For the text-containing cell, return its midpoint in [x, y] coordinate format. 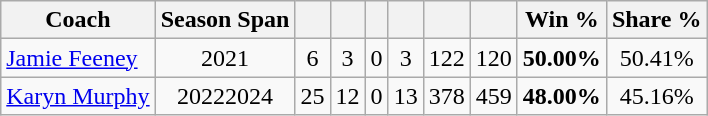
Coach [78, 20]
48.00% [562, 96]
45.16% [656, 96]
Share % [656, 20]
Win % [562, 20]
120 [494, 58]
Karyn Murphy [78, 96]
50.41% [656, 58]
459 [494, 96]
122 [446, 58]
50.00% [562, 58]
2021 [225, 58]
6 [312, 58]
13 [406, 96]
20222024 [225, 96]
378 [446, 96]
25 [312, 96]
Jamie Feeney [78, 58]
12 [348, 96]
Season Span [225, 20]
